Search for the cell housing the specified text and yield its (X, Y) center coordinate. 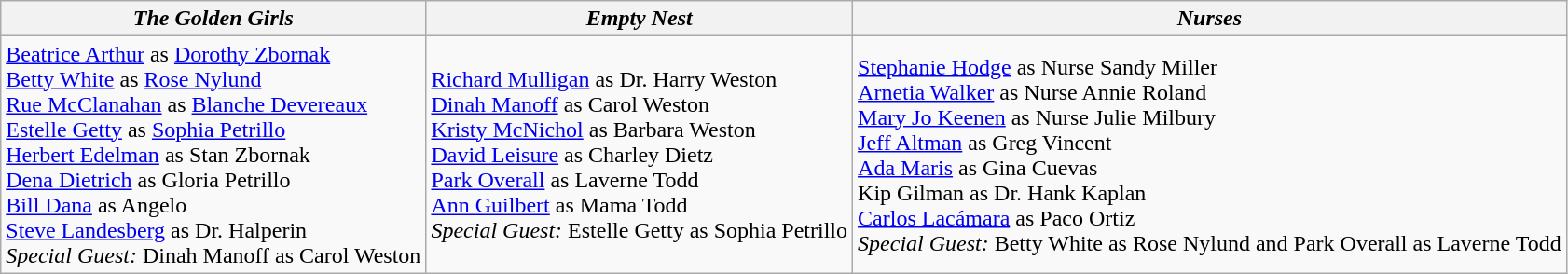
Nurses (1210, 19)
The Golden Girls (213, 19)
Empty Nest (640, 19)
